Capture the cell that displays the provided text and extract its [X, Y] central coordinate. 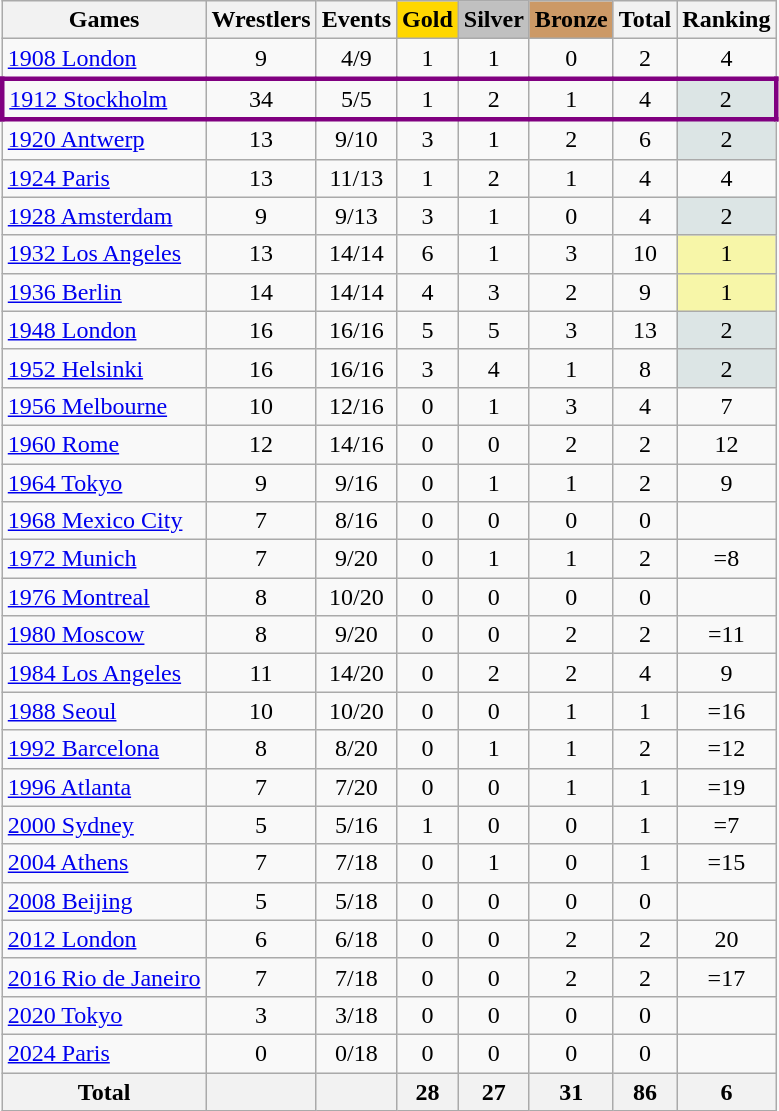
27 [494, 1091]
5/16 [356, 825]
14/16 [356, 444]
=17 [726, 977]
1908 London [104, 59]
2024 Paris [104, 1053]
1948 London [104, 330]
8/16 [356, 521]
1936 Berlin [104, 292]
20 [726, 939]
34 [261, 98]
=12 [726, 749]
7/20 [356, 787]
1988 Seoul [104, 711]
5/5 [356, 98]
86 [645, 1091]
11/13 [356, 178]
Bronze [571, 20]
=15 [726, 863]
1980 Moscow [104, 635]
1992 Barcelona [104, 749]
Games [104, 20]
1984 Los Angeles [104, 673]
3/18 [356, 1015]
Wrestlers [261, 20]
1956 Melbourne [104, 406]
1928 Amsterdam [104, 216]
9/13 [356, 216]
14 [261, 292]
9/16 [356, 483]
1968 Mexico City [104, 521]
=16 [726, 711]
28 [428, 1091]
1920 Antwerp [104, 139]
1952 Helsinki [104, 368]
=7 [726, 825]
1976 Montreal [104, 597]
4/9 [356, 59]
Events [356, 20]
14/20 [356, 673]
2008 Beijing [104, 901]
9/10 [356, 139]
1996 Atlanta [104, 787]
11 [261, 673]
2000 Sydney [104, 825]
0/18 [356, 1053]
2016 Rio de Janeiro [104, 977]
6/18 [356, 939]
=8 [726, 559]
Silver [494, 20]
5/18 [356, 901]
=11 [726, 635]
31 [571, 1091]
1972 Munich [104, 559]
12/16 [356, 406]
2012 London [104, 939]
8/20 [356, 749]
2004 Athens [104, 863]
1924 Paris [104, 178]
=19 [726, 787]
1932 Los Angeles [104, 254]
Gold [428, 20]
Ranking [726, 20]
1912 Stockholm [104, 98]
1964 Tokyo [104, 483]
2020 Tokyo [104, 1015]
1960 Rome [104, 444]
